From the cell containing the given text, extract its center point as [X, Y] coordinate. 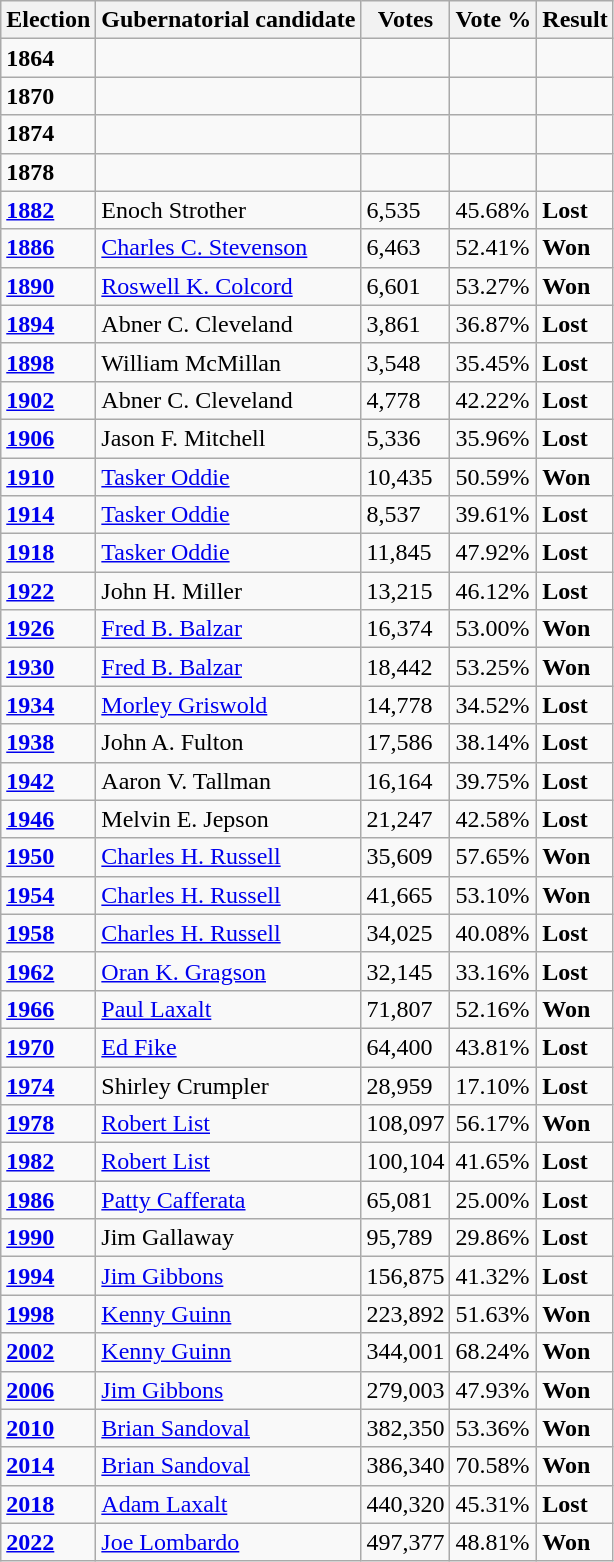
6,463 [406, 248]
1978 [48, 1124]
1990 [48, 1238]
40.08% [494, 933]
3,548 [406, 362]
1986 [48, 1200]
1886 [48, 248]
Jason F. Mitchell [228, 438]
108,097 [406, 1124]
25.00% [494, 1200]
65,081 [406, 1200]
53.36% [494, 1428]
45.31% [494, 1504]
42.22% [494, 400]
35.96% [494, 438]
68.24% [494, 1352]
Election [48, 20]
53.00% [494, 629]
1962 [48, 971]
1946 [48, 819]
Patty Cafferata [228, 1200]
Vote % [494, 20]
13,215 [406, 591]
1926 [48, 629]
100,104 [406, 1162]
1942 [48, 781]
Gubernatorial candidate [228, 20]
29.86% [494, 1238]
Morley Griswold [228, 705]
70.58% [494, 1466]
32,145 [406, 971]
53.10% [494, 895]
18,442 [406, 667]
1938 [48, 743]
21,247 [406, 819]
38.14% [494, 743]
10,435 [406, 477]
Shirley Crumpler [228, 1085]
1934 [48, 705]
382,350 [406, 1428]
3,861 [406, 324]
Roswell K. Colcord [228, 286]
1914 [48, 515]
1974 [48, 1085]
Result [575, 20]
Charles C. Stevenson [228, 248]
52.41% [494, 248]
35.45% [494, 362]
497,377 [406, 1542]
1870 [48, 96]
39.75% [494, 781]
16,374 [406, 629]
28,959 [406, 1085]
45.68% [494, 210]
1922 [48, 591]
42.58% [494, 819]
43.81% [494, 1047]
Adam Laxalt [228, 1504]
34,025 [406, 933]
1878 [48, 172]
1966 [48, 1009]
2006 [48, 1390]
50.59% [494, 477]
John A. Fulton [228, 743]
1958 [48, 933]
48.81% [494, 1542]
1906 [48, 438]
Melvin E. Jepson [228, 819]
1918 [48, 553]
John H. Miller [228, 591]
6,535 [406, 210]
Paul Laxalt [228, 1009]
Jim Gallaway [228, 1238]
41,665 [406, 895]
5,336 [406, 438]
1970 [48, 1047]
1910 [48, 477]
1882 [48, 210]
47.92% [494, 553]
1874 [48, 134]
95,789 [406, 1238]
440,320 [406, 1504]
57.65% [494, 857]
1864 [48, 58]
344,001 [406, 1352]
17,586 [406, 743]
1898 [48, 362]
2010 [48, 1428]
41.65% [494, 1162]
279,003 [406, 1390]
1894 [48, 324]
Enoch Strother [228, 210]
71,807 [406, 1009]
156,875 [406, 1276]
2022 [48, 1542]
1998 [48, 1314]
William McMillan [228, 362]
41.32% [494, 1276]
14,778 [406, 705]
1902 [48, 400]
56.17% [494, 1124]
51.63% [494, 1314]
17.10% [494, 1085]
1982 [48, 1162]
16,164 [406, 781]
36.87% [494, 324]
Votes [406, 20]
8,537 [406, 515]
33.16% [494, 971]
64,400 [406, 1047]
Oran K. Gragson [228, 971]
6,601 [406, 286]
11,845 [406, 553]
1994 [48, 1276]
1950 [48, 857]
1890 [48, 286]
1930 [48, 667]
34.52% [494, 705]
53.25% [494, 667]
2014 [48, 1466]
53.27% [494, 286]
1954 [48, 895]
Joe Lombardo [228, 1542]
223,892 [406, 1314]
4,778 [406, 400]
47.93% [494, 1390]
Aaron V. Tallman [228, 781]
2018 [48, 1504]
2002 [48, 1352]
39.61% [494, 515]
386,340 [406, 1466]
52.16% [494, 1009]
Ed Fike [228, 1047]
35,609 [406, 857]
46.12% [494, 591]
